For the text-containing cell, return its midpoint in (X, Y) coordinate format. 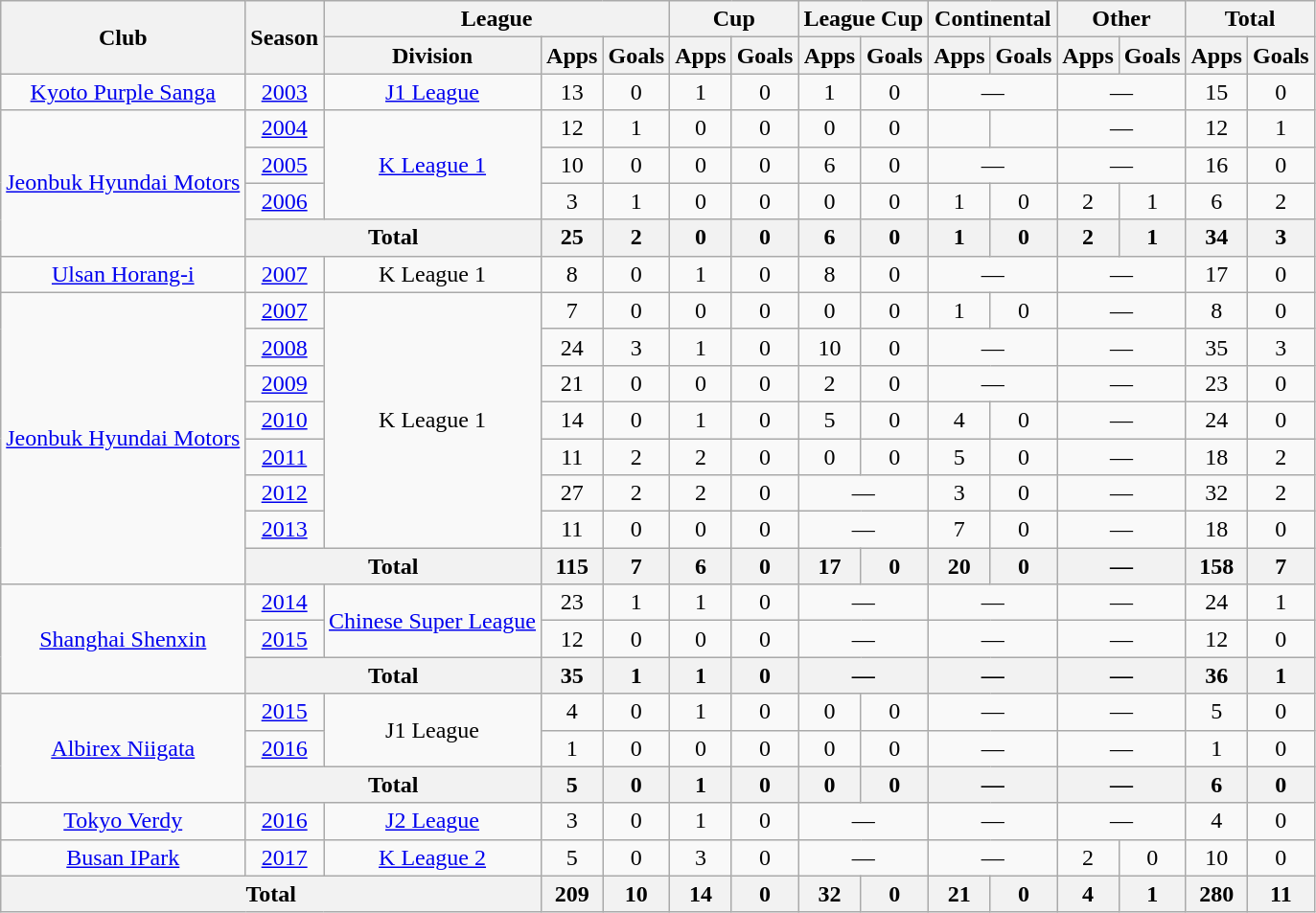
League (496, 19)
2009 (285, 383)
209 (572, 894)
280 (1216, 894)
Club (123, 37)
2017 (285, 857)
Kyoto Purple Sanga (123, 92)
J2 League (433, 821)
2006 (285, 201)
34 (1216, 238)
2008 (285, 347)
2005 (285, 165)
36 (1216, 675)
15 (1216, 92)
Ulsan Horang-i (123, 274)
Busan IPark (123, 857)
Chinese Super League (433, 621)
2010 (285, 420)
League Cup (864, 19)
16 (1216, 165)
Continental (993, 19)
2013 (285, 530)
2004 (285, 128)
Division (433, 56)
Other (1121, 19)
2012 (285, 493)
2011 (285, 457)
Cup (734, 19)
Tokyo Verdy (123, 821)
Season (285, 37)
13 (572, 92)
158 (1216, 566)
K League 2 (433, 857)
2014 (285, 603)
Shanghai Shenxin (123, 639)
27 (572, 493)
115 (572, 566)
20 (959, 566)
25 (572, 238)
Albirex Niigata (123, 748)
2003 (285, 92)
